Find where the given text appears and provide that cell's center as [X, Y] coordinate. 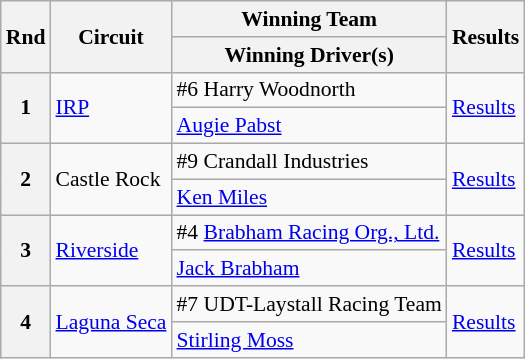
IRP [110, 108]
Castle Rock [110, 180]
Ken Miles [308, 197]
#9 Crandall Industries [308, 162]
#7 UDT-Laystall Racing Team [308, 304]
1 [26, 108]
2 [26, 180]
#6 Harry Woodnorth [308, 90]
#4 Brabham Racing Org., Ltd. [308, 233]
Circuit [110, 36]
Riverside [110, 250]
Augie Pabst [308, 126]
4 [26, 322]
Winning Driver(s) [308, 55]
Laguna Seca [110, 322]
Winning Team [308, 19]
Stirling Moss [308, 340]
3 [26, 250]
Jack Brabham [308, 269]
Rnd [26, 36]
